Determine the (x, y) coordinate at the center of the cell enclosing the given text.  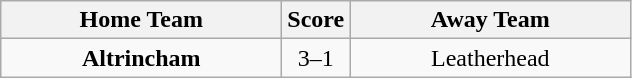
Home Team (142, 20)
Away Team (490, 20)
Leatherhead (490, 58)
3–1 (316, 58)
Score (316, 20)
Altrincham (142, 58)
